Scan for the cell matching the given text and deliver its [X, Y] coordinate at center. 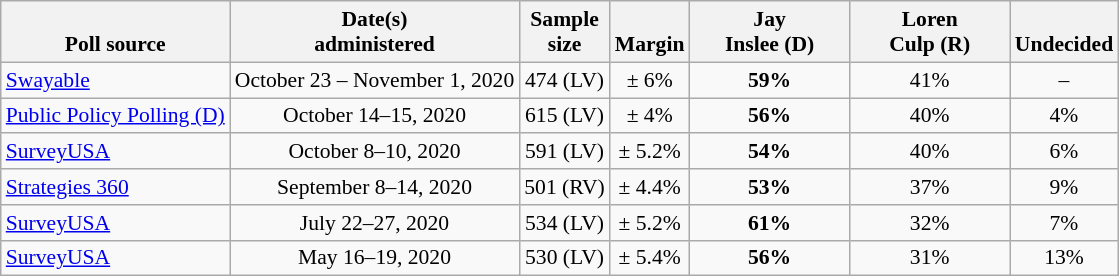
LorenCulp (R) [930, 32]
7% [1064, 223]
41% [930, 80]
59% [769, 80]
474 (LV) [564, 80]
July 22–27, 2020 [375, 223]
October 14–15, 2020 [375, 116]
September 8–14, 2020 [375, 187]
Undecided [1064, 32]
± 4.4% [650, 187]
± 4% [650, 116]
6% [1064, 152]
534 (LV) [564, 223]
Public Policy Polling (D) [116, 116]
Strategies 360 [116, 187]
Date(s)administered [375, 32]
May 16–19, 2020 [375, 258]
October 23 – November 1, 2020 [375, 80]
13% [1064, 258]
31% [930, 258]
37% [930, 187]
530 (LV) [564, 258]
± 5.4% [650, 258]
615 (LV) [564, 116]
4% [1064, 116]
October 8–10, 2020 [375, 152]
9% [1064, 187]
– [1064, 80]
61% [769, 223]
JayInslee (D) [769, 32]
591 (LV) [564, 152]
53% [769, 187]
32% [930, 223]
501 (RV) [564, 187]
Poll source [116, 32]
± 6% [650, 80]
Samplesize [564, 32]
Swayable [116, 80]
Margin [650, 32]
54% [769, 152]
